For the text-containing cell, return its midpoint in [X, Y] coordinate format. 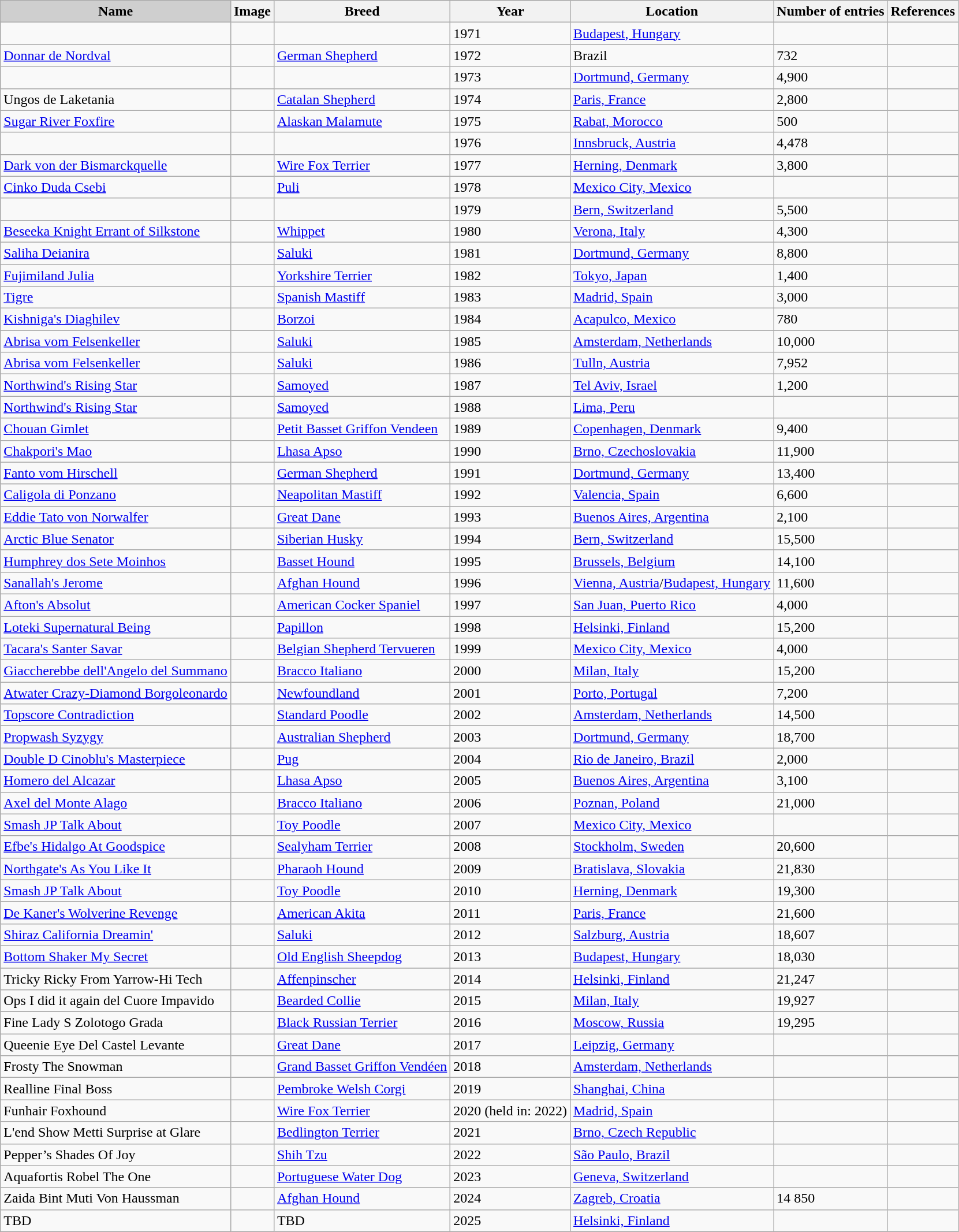
8,800 [830, 253]
Eddie Tato von Norwalfer [115, 517]
18,030 [830, 956]
1996 [510, 583]
1988 [510, 407]
Borzoi [361, 319]
Tigre [115, 297]
2013 [510, 956]
Zagreb, Croatia [672, 1198]
Number of entries [830, 12]
Frosty The Snowman [115, 1067]
Name [115, 12]
Puli [361, 187]
2011 [510, 913]
Porto, Portugal [672, 693]
Siberian Husky [361, 539]
1986 [510, 363]
Vienna, Austria/Budapest, Hungary [672, 583]
9,400 [830, 429]
1980 [510, 231]
6,600 [830, 495]
Tricky Ricky From Yarrow-Hi Tech [115, 979]
San Juan, Puerto Rico [672, 605]
2008 [510, 847]
Efbe's Hidalgo At Goodspice [115, 847]
1987 [510, 385]
11,900 [830, 451]
1,200 [830, 385]
Shanghai, China [672, 1089]
Newfoundland [361, 693]
20,600 [830, 847]
1995 [510, 561]
2,100 [830, 517]
Realline Final Boss [115, 1089]
Stockholm, Sweden [672, 847]
4,300 [830, 231]
2006 [510, 803]
2018 [510, 1067]
Saliha Deianira [115, 253]
Caligola di Ponzano [115, 495]
Loteki Supernatural Being [115, 627]
2000 [510, 671]
2014 [510, 979]
21,247 [830, 979]
Tulln, Austria [672, 363]
Donnar de Nordval [115, 55]
Standard Poodle [361, 715]
Moscow, Russia [672, 1023]
1984 [510, 319]
2015 [510, 1001]
2003 [510, 737]
19,295 [830, 1023]
Zaida Bint Muti Von Haussman [115, 1198]
1982 [510, 276]
21,000 [830, 803]
1,400 [830, 276]
2025 [510, 1220]
Propwash Syzygy [115, 737]
19,300 [830, 891]
732 [830, 55]
2001 [510, 693]
780 [830, 319]
Sealyham Terrier [361, 847]
Brussels, Belgium [672, 561]
Shiraz California Dreamin' [115, 935]
1994 [510, 539]
10,000 [830, 341]
Tacara's Santer Savar [115, 649]
Sanallah's Jerome [115, 583]
Petit Basset Griffon Vendeen [361, 429]
De Kaner's Wolverine Revenge [115, 913]
Lima, Peru [672, 407]
Funhair Foxhound [115, 1111]
Dark von der Bismarckquelle [115, 165]
1993 [510, 517]
Old English Sheepdog [361, 956]
2022 [510, 1155]
Papillon [361, 627]
Pharaoh Hound [361, 869]
Rabat, Morocco [672, 121]
2002 [510, 715]
Atwater Crazy-Diamond Borgoleonardo [115, 693]
1992 [510, 495]
2023 [510, 1177]
4,900 [830, 77]
1985 [510, 341]
São Paulo, Brazil [672, 1155]
Tokyo, Japan [672, 276]
2010 [510, 891]
Topscore Contradiction [115, 715]
2012 [510, 935]
Breed [361, 12]
Afton's Absolut [115, 605]
2020 (held in: 2022) [510, 1111]
2024 [510, 1198]
American Cocker Spaniel [361, 605]
Pembroke Welsh Corgi [361, 1089]
Valencia, Spain [672, 495]
Fine Lady S Zolotogo Grada [115, 1023]
2019 [510, 1089]
1973 [510, 77]
Pepper’s Shades Of Joy [115, 1155]
1971 [510, 34]
Image [252, 12]
11,600 [830, 583]
Whippet [361, 231]
2005 [510, 781]
1997 [510, 605]
Bearded Collie [361, 1001]
References [923, 12]
2021 [510, 1133]
Double D Cinoblu's Masterpiece [115, 759]
Spanish Mastiff [361, 297]
2,000 [830, 759]
1972 [510, 55]
1981 [510, 253]
7,952 [830, 363]
Yorkshire Terrier [361, 276]
14,100 [830, 561]
American Akita [361, 913]
Poznan, Poland [672, 803]
Basset Hound [361, 561]
Fujimiland Julia [115, 276]
Innsbruck, Austria [672, 143]
Homero del Alcazar [115, 781]
Catalan Shepherd [361, 99]
1977 [510, 165]
1978 [510, 187]
Chouan Gimlet [115, 429]
Leipzig, Germany [672, 1045]
Bratislava, Slovakia [672, 869]
Salzburg, Austria [672, 935]
2017 [510, 1045]
1989 [510, 429]
3,100 [830, 781]
18,607 [830, 935]
14 850 [830, 1198]
Shih Tzu [361, 1155]
Copenhagen, Denmark [672, 429]
Acapulco, Mexico [672, 319]
1990 [510, 451]
21,600 [830, 913]
15,500 [830, 539]
4,478 [830, 143]
1998 [510, 627]
Aquafortis Robel The One [115, 1177]
Pug [361, 759]
Black Russian Terrier [361, 1023]
Humphrey dos Sete Moinhos [115, 561]
2007 [510, 825]
2,800 [830, 99]
Beseeka Knight Errant of Silkstone [115, 231]
Sugar River Foxfire [115, 121]
Australian Shepherd [361, 737]
Affenpinscher [361, 979]
13,400 [830, 473]
Brazil [672, 55]
7,200 [830, 693]
Ops I did it again del Cuore Impavido [115, 1001]
Portuguese Water Dog [361, 1177]
Year [510, 12]
2004 [510, 759]
18,700 [830, 737]
Grand Basset Griffon Vendéen [361, 1067]
Alaskan Malamute [361, 121]
Northgate's As You Like It [115, 869]
Brno, Czechoslovakia [672, 451]
Giaccherebbe dell'Angelo del Summano [115, 671]
Fanto vom Hirschell [115, 473]
Tel Aviv, Israel [672, 385]
1999 [510, 649]
21,830 [830, 869]
500 [830, 121]
Queenie Eye Del Castel Levante [115, 1045]
1974 [510, 99]
Axel del Monte Alago [115, 803]
Belgian Shepherd Tervueren [361, 649]
Verona, Italy [672, 231]
19,927 [830, 1001]
Cinko Duda Csebi [115, 187]
1991 [510, 473]
Geneva, Switzerland [672, 1177]
1983 [510, 297]
3,000 [830, 297]
14,500 [830, 715]
Neapolitan Mastiff [361, 495]
Bedlington Terrier [361, 1133]
1979 [510, 209]
Arctic Blue Senator [115, 539]
Ungos de Laketania [115, 99]
3,800 [830, 165]
L'end Show Metti Surprise at Glare [115, 1133]
1976 [510, 143]
Rio de Janeiro, Brazil [672, 759]
Brno, Czech Republic [672, 1133]
2016 [510, 1023]
2009 [510, 869]
Kishniga's Diaghilev [115, 319]
Chakpori's Mao [115, 451]
Location [672, 12]
1975 [510, 121]
Bottom Shaker My Secret [115, 956]
5,500 [830, 209]
